Determine the (x, y) coordinate at the center of the cell enclosing the given text.  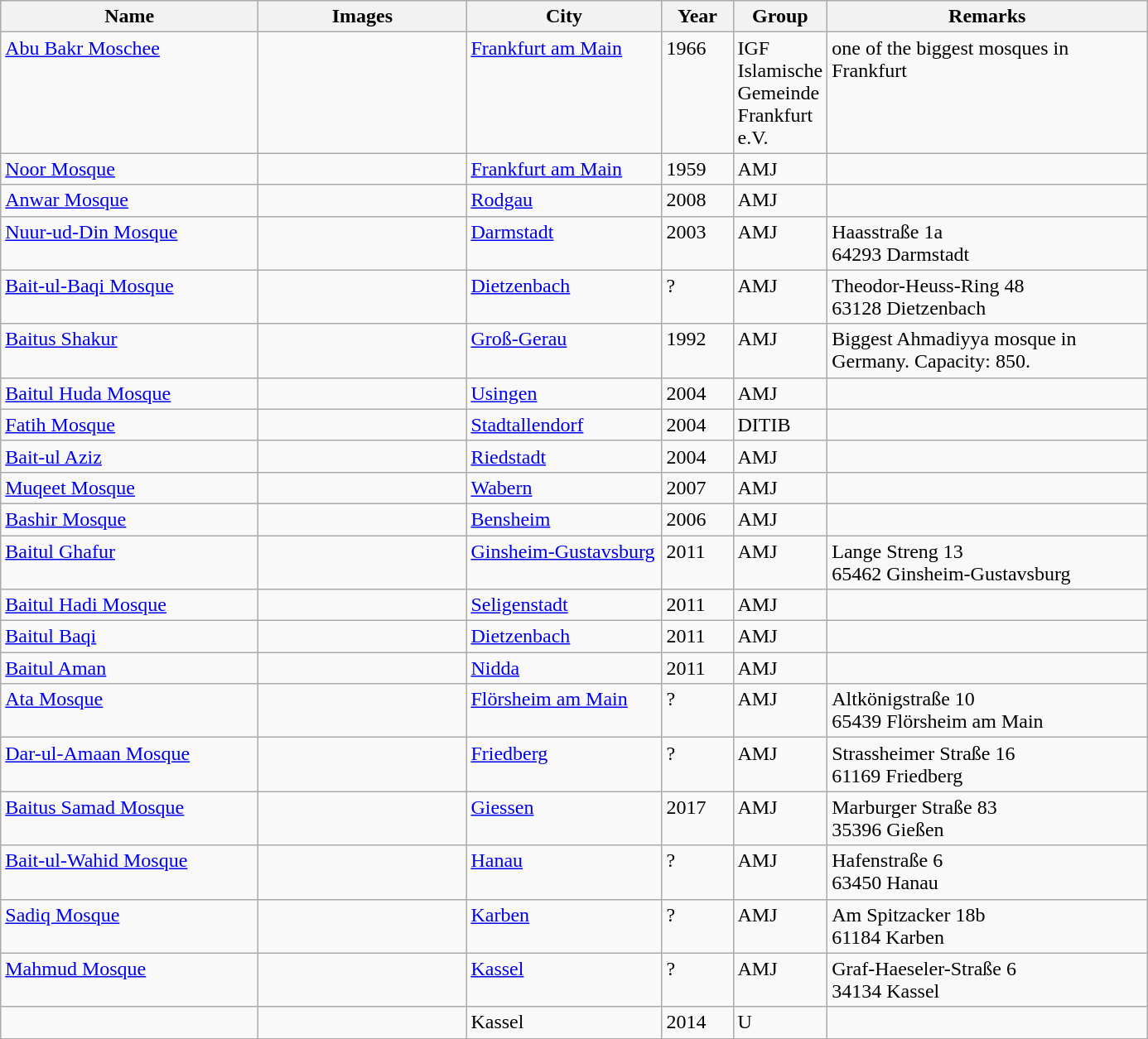
Year (697, 17)
Wabern (564, 488)
Muqeet Mosque (129, 488)
2014 (697, 1022)
Graf-Haeseler-Straße 634134 Kassel (987, 980)
Mahmud Mosque (129, 980)
Group (780, 17)
Strassheimer Straße 1661169 Friedberg (987, 765)
Rodgau (564, 200)
Hanau (564, 873)
Bait-ul-Wahid Mosque (129, 873)
Marburger Straße 8335396 Gießen (987, 818)
Usingen (564, 393)
Baitus Samad Mosque (129, 818)
Baitul Huda Mosque (129, 393)
Remarks (987, 17)
2007 (697, 488)
U (780, 1022)
Theodor-Heuss-Ring 4863128 Dietzenbach (987, 296)
one of the biggest mosques in Frankfurt (987, 93)
Haasstraße 1a64293 Darmstadt (987, 243)
Noor Mosque (129, 169)
Darmstadt (564, 243)
City (564, 17)
Dar-ul-Amaan Mosque (129, 765)
Abu Bakr Moschee (129, 93)
Friedberg (564, 765)
1959 (697, 169)
Ata Mosque (129, 710)
1966 (697, 93)
Biggest Ahmadiyya mosque in Germany. Capacity: 850. (987, 351)
Nidda (564, 668)
Bensheim (564, 519)
Lange Streng 1365462 Ginsheim-Gustavsburg (987, 561)
Images (363, 17)
Altkönigstraße 1065439 Flörsheim am Main (987, 710)
Anwar Mosque (129, 200)
Groß-Gerau (564, 351)
Riedstadt (564, 456)
Seligenstadt (564, 605)
Ginsheim-Gustavsburg (564, 561)
Giessen (564, 818)
Baitul Baqi (129, 637)
Am Spitzacker 18b61184 Karben (987, 926)
2017 (697, 818)
Baitus Shakur (129, 351)
Stadtallendorf (564, 425)
Bait-ul-Baqi Mosque (129, 296)
IGF Islamische Gemeinde Frankfurt e.V. (780, 93)
Baitul Ghafur (129, 561)
DITIB (780, 425)
Karben (564, 926)
Bait-ul Aziz (129, 456)
Bashir Mosque (129, 519)
Fatih Mosque (129, 425)
2008 (697, 200)
1992 (697, 351)
Nuur-ud-Din Mosque (129, 243)
Name (129, 17)
2003 (697, 243)
Flörsheim am Main (564, 710)
Hafenstraße 663450 Hanau (987, 873)
Baitul Hadi Mosque (129, 605)
Sadiq Mosque (129, 926)
Baitul Aman (129, 668)
2006 (697, 519)
